For the text-containing cell, return its midpoint in [X, Y] coordinate format. 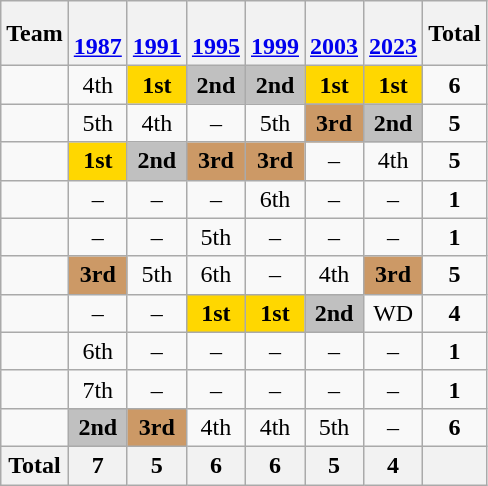
2023 [394, 34]
1999 [274, 34]
1987 [98, 34]
7 [98, 465]
2003 [334, 34]
Team [35, 34]
1991 [156, 34]
WD [394, 313]
7th [98, 389]
1995 [216, 34]
